Identify which cell holds the provided text, then report its (x, y) central coordinate. 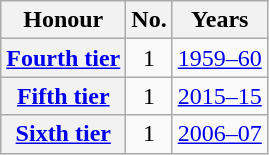
Years (220, 20)
2015–15 (220, 96)
Honour (64, 20)
Fifth tier (64, 96)
Sixth tier (64, 134)
No. (149, 20)
Fourth tier (64, 58)
2006–07 (220, 134)
1959–60 (220, 58)
